From the cell containing the given text, extract its center point as (x, y) coordinate. 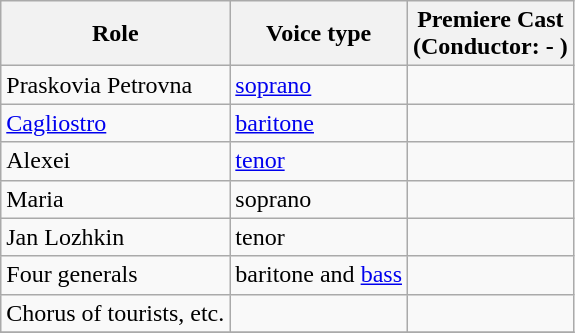
Voice type (319, 34)
Alexei (116, 161)
Four generals (116, 275)
Maria (116, 199)
Chorus of tourists, etc. (116, 313)
baritone (319, 123)
Jan Lozhkin (116, 237)
Cagliostro (116, 123)
Role (116, 34)
Premiere Cast(Conductor: - ) (491, 34)
baritone and bass (319, 275)
Praskovia Petrovna (116, 85)
